Scan for the cell matching the given text and deliver its [x, y] coordinate at center. 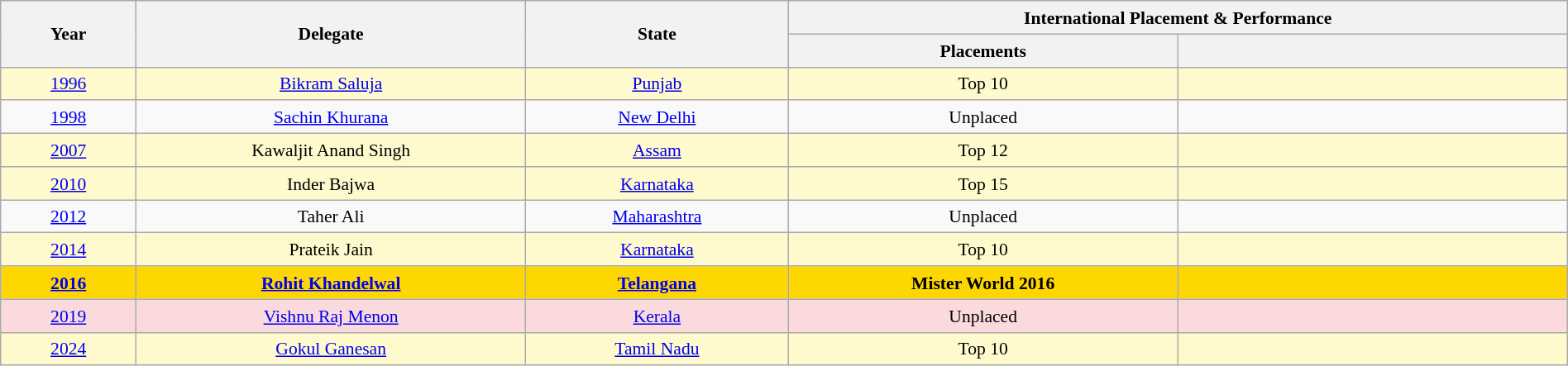
2014 [69, 250]
Taher Ali [331, 216]
Kawaljit Anand Singh [331, 150]
Prateik Jain [331, 250]
Bikram Saluja [331, 83]
New Delhi [657, 117]
Assam [657, 150]
2016 [69, 283]
Maharashtra [657, 216]
International Placement & Performance [1178, 17]
Top 15 [982, 183]
Punjab [657, 83]
Sachin Khurana [331, 117]
Gokul Ganesan [331, 349]
2012 [69, 216]
1996 [69, 83]
2024 [69, 349]
State [657, 34]
Telangana [657, 283]
1998 [69, 117]
2010 [69, 183]
Placements [982, 50]
2007 [69, 150]
Tamil Nadu [657, 349]
Inder Bajwa [331, 183]
Mister World 2016 [982, 283]
Top 12 [982, 150]
2019 [69, 316]
Rohit Khandelwal [331, 283]
Kerala [657, 316]
Delegate [331, 34]
Year [69, 34]
Vishnu Raj Menon [331, 316]
